Capture the cell that displays the provided text and extract its (x, y) central coordinate. 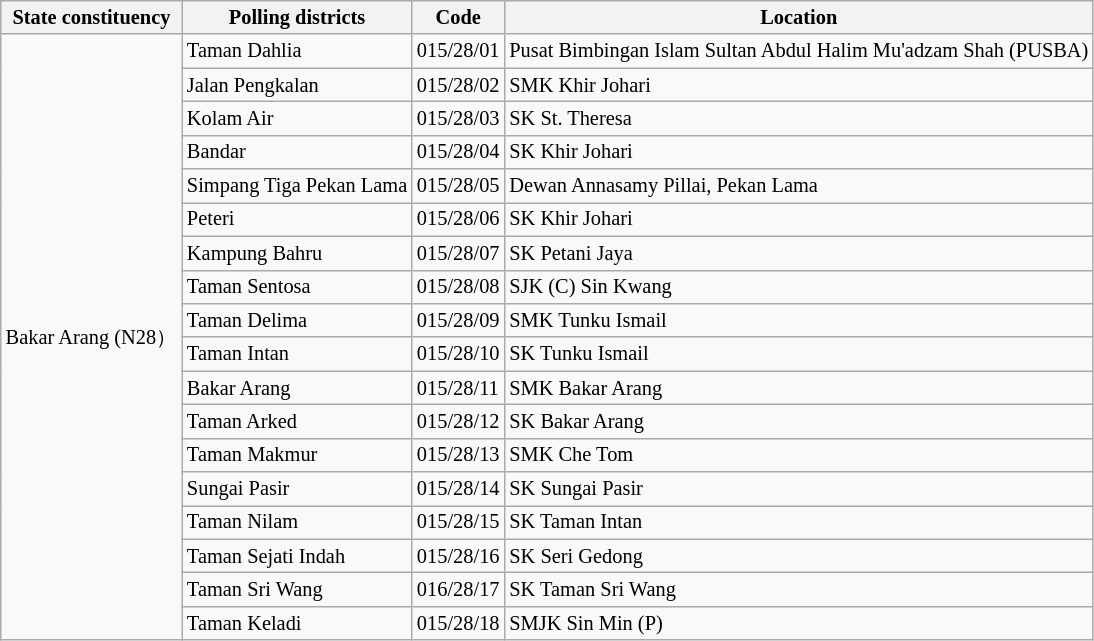
Taman Dahlia (297, 51)
Dewan Annasamy Pillai, Pekan Lama (798, 186)
016/28/17 (458, 589)
SK Tunku Ismail (798, 354)
SK Taman Intan (798, 522)
Taman Keladi (297, 623)
Taman Delima (297, 320)
Bakar Arang (N28） (92, 337)
015/28/02 (458, 85)
Polling districts (297, 17)
015/28/12 (458, 421)
Jalan Pengkalan (297, 85)
Taman Arked (297, 421)
015/28/05 (458, 186)
Taman Intan (297, 354)
SK Seri Gedong (798, 556)
Sungai Pasir (297, 489)
015/28/06 (458, 219)
015/28/03 (458, 118)
Pusat Bimbingan Islam Sultan Abdul Halim Mu'adzam Shah (PUSBA) (798, 51)
Taman Sejati Indah (297, 556)
015/28/07 (458, 253)
Bakar Arang (297, 388)
015/28/04 (458, 152)
Taman Sri Wang (297, 589)
SK Petani Jaya (798, 253)
Location (798, 17)
SK Bakar Arang (798, 421)
Taman Makmur (297, 455)
015/28/11 (458, 388)
SK Taman Sri Wang (798, 589)
015/28/08 (458, 287)
Taman Nilam (297, 522)
Code (458, 17)
015/28/01 (458, 51)
SMJK Sin Min (P) (798, 623)
015/28/10 (458, 354)
SJK (C) Sin Kwang (798, 287)
SMK Tunku Ismail (798, 320)
Simpang Tiga Pekan Lama (297, 186)
015/28/13 (458, 455)
SK Sungai Pasir (798, 489)
SMK Bakar Arang (798, 388)
Peteri (297, 219)
SMK Khir Johari (798, 85)
015/28/18 (458, 623)
Kolam Air (297, 118)
015/28/14 (458, 489)
Taman Sentosa (297, 287)
Bandar (297, 152)
State constituency (92, 17)
015/28/09 (458, 320)
Kampung Bahru (297, 253)
015/28/15 (458, 522)
SMK Che Tom (798, 455)
015/28/16 (458, 556)
SK St. Theresa (798, 118)
